Identify which cell holds the provided text, then report its (X, Y) central coordinate. 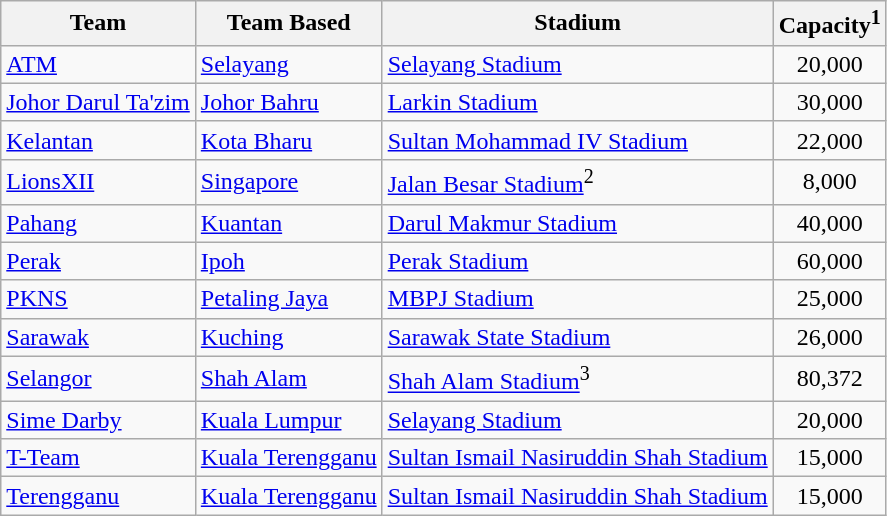
LionsXII (98, 182)
Singapore (288, 182)
Johor Bahru (288, 102)
Sarawak (98, 337)
Sultan Mohammad IV Stadium (578, 140)
22,000 (830, 140)
Ipoh (288, 261)
80,372 (830, 378)
30,000 (830, 102)
Larkin Stadium (578, 102)
Perak (98, 261)
Pahang (98, 223)
T-Team (98, 458)
Petaling Jaya (288, 299)
Johor Darul Ta'zim (98, 102)
Sime Darby (98, 420)
Capacity1 (830, 24)
8,000 (830, 182)
Darul Makmur Stadium (578, 223)
Kuantan (288, 223)
Stadium (578, 24)
Sarawak State Stadium (578, 337)
Terengganu (98, 496)
26,000 (830, 337)
Kelantan (98, 140)
25,000 (830, 299)
Kuala Lumpur (288, 420)
40,000 (830, 223)
Shah Alam Stadium3 (578, 378)
Team (98, 24)
Selangor (98, 378)
MBPJ Stadium (578, 299)
Kuching (288, 337)
Shah Alam (288, 378)
Perak Stadium (578, 261)
Selayang (288, 64)
Jalan Besar Stadium2 (578, 182)
60,000 (830, 261)
ATM (98, 64)
Kota Bharu (288, 140)
Team Based (288, 24)
PKNS (98, 299)
